Search for the cell housing the specified text and yield its (x, y) center coordinate. 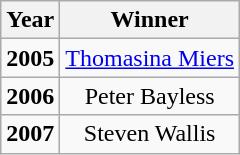
2006 (30, 96)
2007 (30, 134)
Winner (150, 20)
2005 (30, 58)
Year (30, 20)
Thomasina Miers (150, 58)
Peter Bayless (150, 96)
Steven Wallis (150, 134)
